Find where the given text appears and provide that cell's center as (x, y) coordinate. 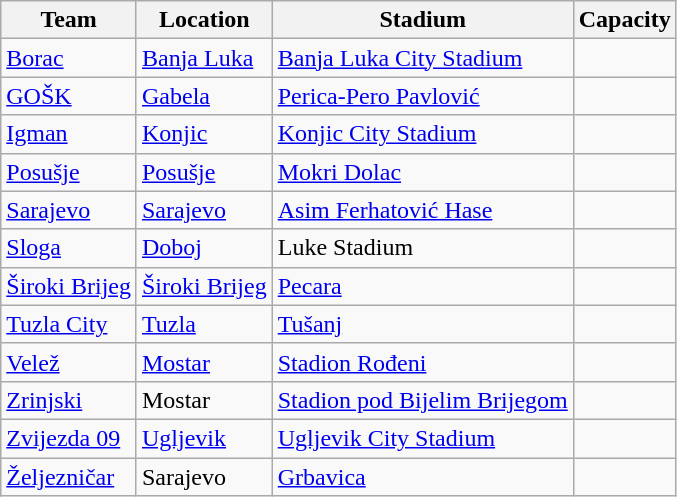
Doboj (204, 248)
Ugljevik City Stadium (422, 438)
Perica-Pero Pavlović (422, 96)
Asim Ferhatović Hase (422, 210)
Željezničar (69, 477)
Grbavica (422, 477)
Zvijezda 09 (69, 438)
Tušanj (422, 324)
Gabela (204, 96)
Borac (69, 58)
Luke Stadium (422, 248)
Sloga (69, 248)
Location (204, 20)
Banja Luka (204, 58)
Stadion Rođeni (422, 362)
Team (69, 20)
Velež (69, 362)
Zrinjski (69, 400)
Banja Luka City Stadium (422, 58)
Konjic (204, 134)
Ugljevik (204, 438)
GOŠK (69, 96)
Konjic City Stadium (422, 134)
Tuzla (204, 324)
Stadion pod Bijelim Brijegom (422, 400)
Tuzla City (69, 324)
Pecara (422, 286)
Stadium (422, 20)
Igman (69, 134)
Mokri Dolac (422, 172)
Capacity (624, 20)
